Detect which cell encompasses the target text, then output its [x, y] center coordinate. 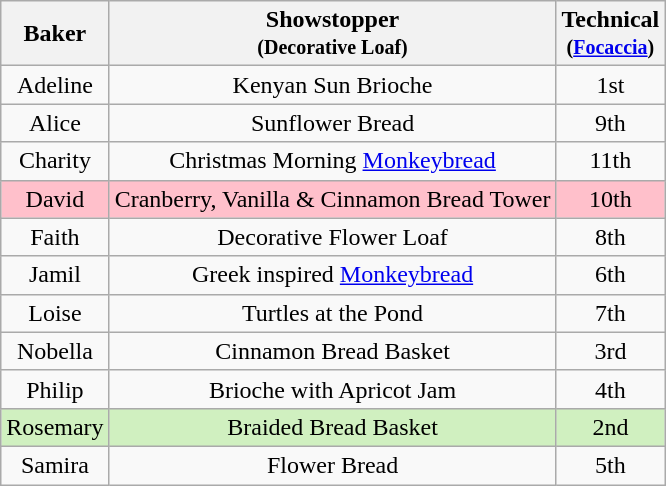
Cinnamon Bread Basket [332, 351]
3rd [610, 351]
Brioche with Apricot Jam [332, 389]
Sunflower Bread [332, 123]
David [55, 199]
Samira [55, 465]
Loise [55, 313]
Cranberry, Vanilla & Cinnamon Bread Tower [332, 199]
Jamil [55, 275]
Christmas Morning Monkeybread [332, 161]
Faith [55, 237]
4th [610, 389]
Technical(Focaccia) [610, 34]
Turtles at the Pond [332, 313]
Braided Bread Basket [332, 427]
9th [610, 123]
Decorative Flower Loaf [332, 237]
5th [610, 465]
8th [610, 237]
Showstopper(Decorative Loaf) [332, 34]
10th [610, 199]
Alice [55, 123]
6th [610, 275]
Adeline [55, 85]
Rosemary [55, 427]
Kenyan Sun Brioche [332, 85]
Baker [55, 34]
7th [610, 313]
Nobella [55, 351]
Flower Bread [332, 465]
11th [610, 161]
1st [610, 85]
Charity [55, 161]
Greek inspired Monkeybread [332, 275]
2nd [610, 427]
Philip [55, 389]
